Determine the [x, y] coordinate at the center of the cell enclosing the given text.  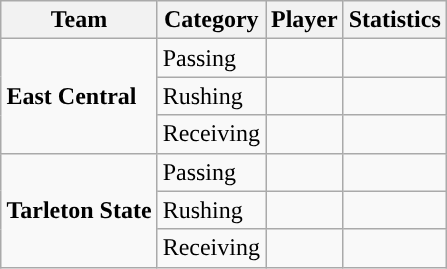
Player [305, 20]
Statistics [394, 20]
Category [211, 20]
Tarleton State [79, 210]
Team [79, 20]
East Central [79, 96]
